Provide the (x, y) coordinate of the cell's center where the given text is located.  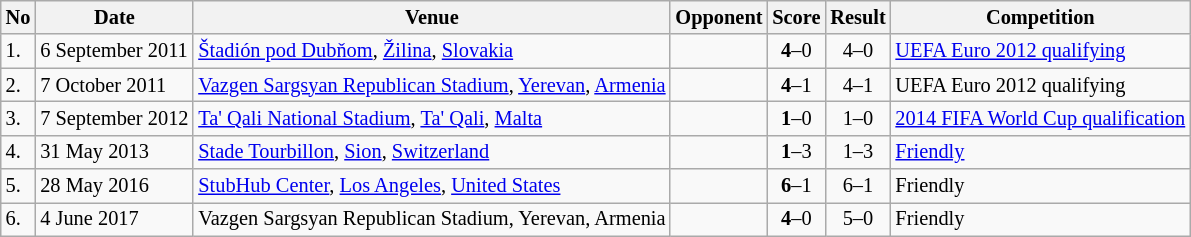
Competition (1041, 17)
3. (18, 118)
5–0 (858, 219)
4 June 2017 (114, 219)
Stade Tourbillon, Sion, Switzerland (432, 152)
Štadión pod Dubňom, Žilina, Slovakia (432, 51)
2. (18, 85)
No (18, 17)
7 September 2012 (114, 118)
Result (858, 17)
StubHub Center, Los Angeles, United States (432, 186)
6. (18, 219)
31 May 2013 (114, 152)
4. (18, 152)
5. (18, 186)
6 September 2011 (114, 51)
Date (114, 17)
Venue (432, 17)
Ta' Qali National Stadium, Ta' Qali, Malta (432, 118)
1. (18, 51)
Opponent (718, 17)
2014 FIFA World Cup qualification (1041, 118)
Score (796, 17)
28 May 2016 (114, 186)
7 October 2011 (114, 85)
